Pinpoint the cell where the given text exists, returning its (X, Y) midpoint coordinate. 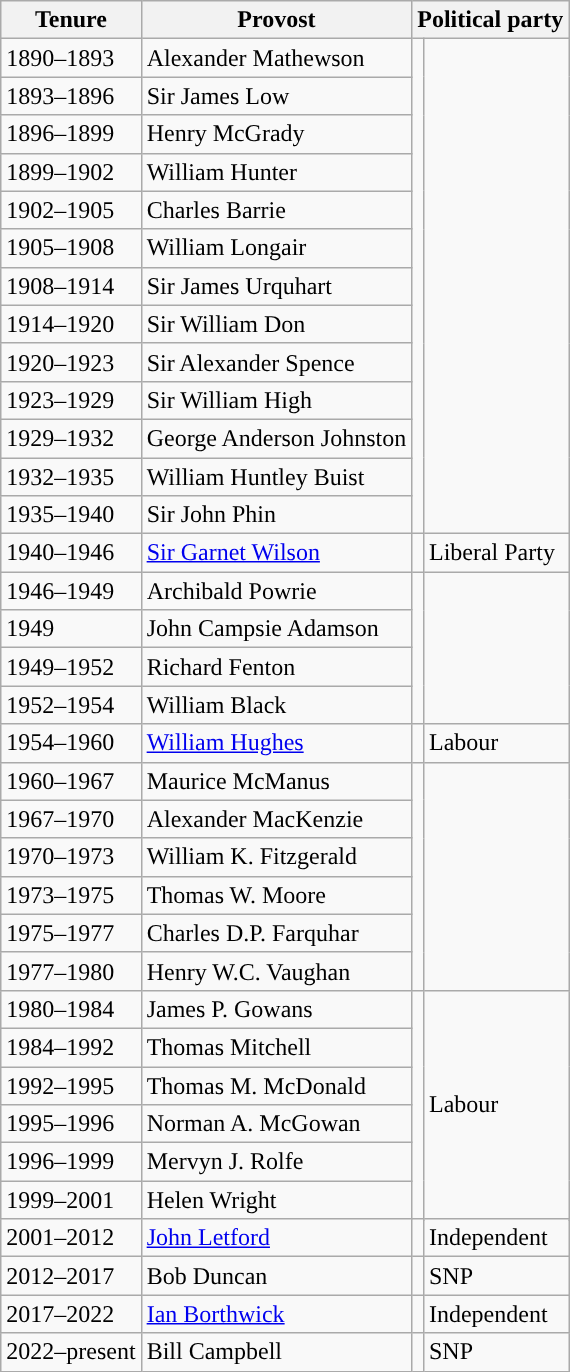
Sir William High (276, 400)
Thomas M. McDonald (276, 1085)
William Huntley Buist (276, 477)
1929–1932 (71, 438)
1923–1929 (71, 400)
William Black (276, 705)
John Letford (276, 1238)
Henry W.C. Vaughan (276, 971)
2022–present (71, 1352)
2017–2022 (71, 1314)
1908–1914 (71, 286)
1996–1999 (71, 1162)
1940–1946 (71, 553)
1932–1935 (71, 477)
Sir John Phin (276, 515)
1902–1905 (71, 210)
2012–2017 (71, 1276)
William Hughes (276, 743)
1949–1952 (71, 667)
1967–1970 (71, 819)
1954–1960 (71, 743)
Norman A. McGowan (276, 1124)
1973–1975 (71, 895)
Sir William Don (276, 324)
1935–1940 (71, 515)
Political party (490, 20)
Mervyn J. Rolfe (276, 1162)
Bill Campbell (276, 1352)
Maurice McManus (276, 781)
Richard Fenton (276, 667)
William Hunter (276, 172)
1995–1996 (71, 1124)
1905–1908 (71, 248)
1977–1980 (71, 971)
Liberal Party (496, 553)
Tenure (71, 20)
William Longair (276, 248)
Sir Alexander Spence (276, 362)
Sir Garnet Wilson (276, 553)
Ian Borthwick (276, 1314)
1992–1995 (71, 1085)
1890–1893 (71, 58)
James P. Gowans (276, 1009)
1899–1902 (71, 172)
William K. Fitzgerald (276, 857)
Archibald Powrie (276, 591)
1896–1899 (71, 134)
1999–2001 (71, 1200)
Provost (276, 20)
Thomas W. Moore (276, 895)
Sir James Low (276, 96)
Sir James Urquhart (276, 286)
Bob Duncan (276, 1276)
1980–1984 (71, 1009)
Charles Barrie (276, 210)
1984–1992 (71, 1047)
1952–1954 (71, 705)
1914–1920 (71, 324)
1960–1967 (71, 781)
1949 (71, 629)
2001–2012 (71, 1238)
1970–1973 (71, 857)
1893–1896 (71, 96)
Thomas Mitchell (276, 1047)
Helen Wright (276, 1200)
John Campsie Adamson (276, 629)
1946–1949 (71, 591)
1920–1923 (71, 362)
Charles D.P. Farquhar (276, 933)
1975–1977 (71, 933)
Alexander Mathewson (276, 58)
Alexander MacKenzie (276, 819)
George Anderson Johnston (276, 438)
Henry McGrady (276, 134)
